Locate the cell with the specified text and output its [x, y] center coordinate. 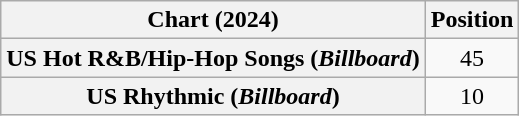
45 [472, 58]
US Rhythmic (Billboard) [213, 96]
Chart (2024) [213, 20]
Position [472, 20]
10 [472, 96]
US Hot R&B/Hip-Hop Songs (Billboard) [213, 58]
